Find where the given text appears and provide that cell's center as (x, y) coordinate. 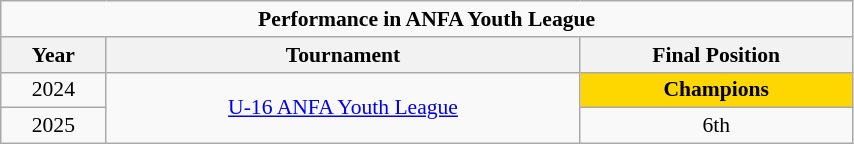
2024 (54, 90)
Final Position (716, 55)
6th (716, 126)
2025 (54, 126)
Champions (716, 90)
Year (54, 55)
U-16 ANFA Youth League (343, 108)
Performance in ANFA Youth League (427, 19)
Tournament (343, 55)
